Provide the (x, y) coordinate of the cell's center where the given text is located.  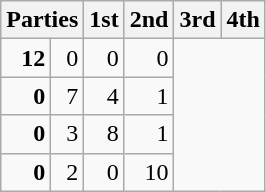
12 (26, 58)
4th (243, 20)
10 (149, 172)
2nd (149, 20)
4 (104, 96)
Parties (42, 20)
8 (104, 134)
1st (104, 20)
2 (68, 172)
3 (68, 134)
7 (68, 96)
3rd (198, 20)
